Provide the (X, Y) coordinate of the cell's center where the given text is located.  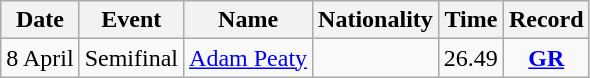
Semifinal (131, 58)
Adam Peaty (248, 58)
Name (248, 20)
26.49 (470, 58)
Record (546, 20)
Date (40, 20)
8 April (40, 58)
GR (546, 58)
Nationality (376, 20)
Event (131, 20)
Time (470, 20)
